Find where the given text appears and provide that cell's center as (X, Y) coordinate. 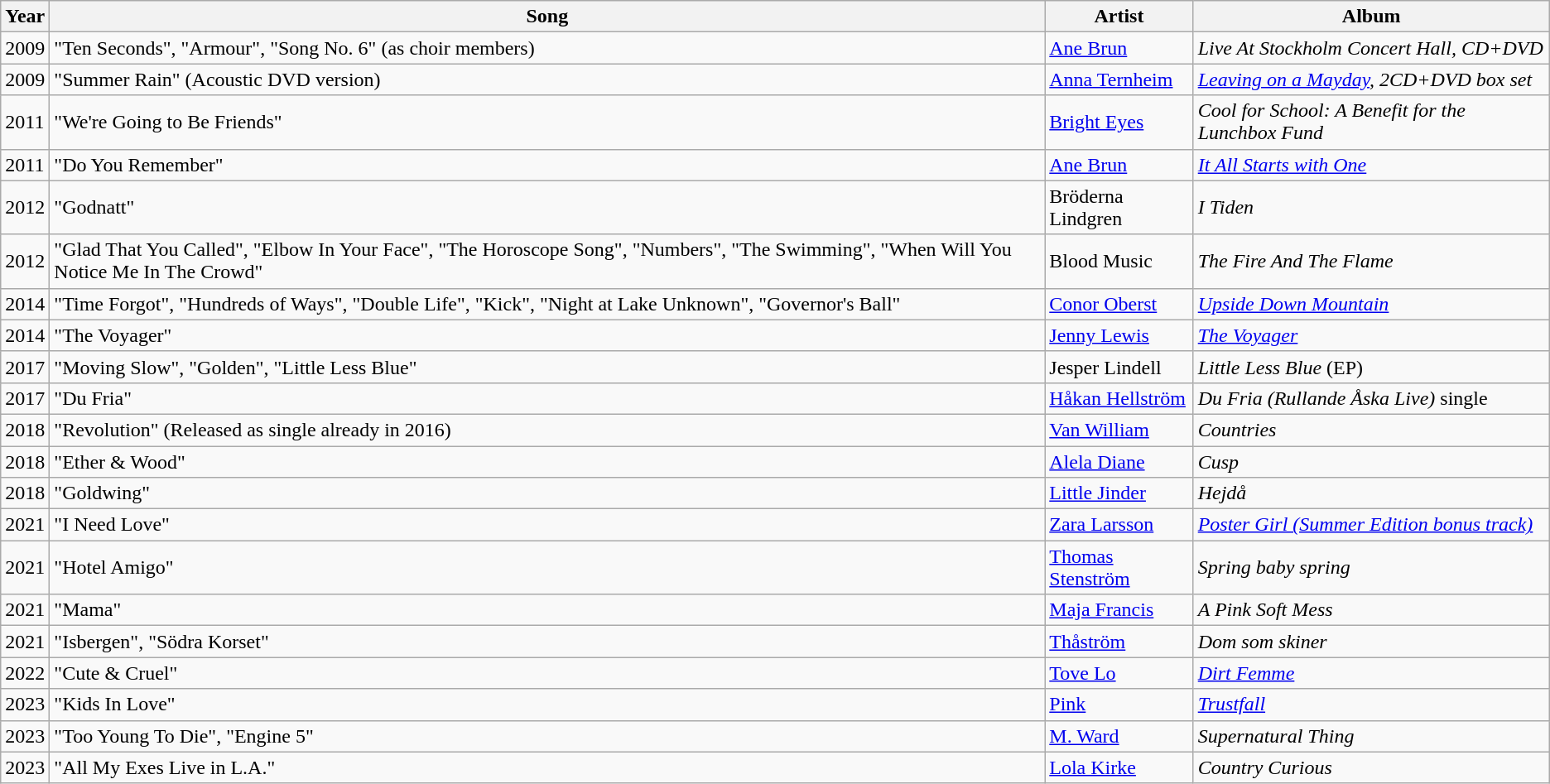
Countries (1371, 430)
Song (547, 17)
Little Jinder (1119, 493)
Hejdå (1371, 493)
"Cute & Cruel" (547, 673)
Artist (1119, 17)
"Time Forgot", "Hundreds of Ways", "Double Life", "Kick", "Night at Lake Unknown", "Governor's Ball" (547, 304)
"Kids In Love" (547, 705)
I Tiden (1371, 207)
"Goldwing" (547, 493)
Lola Kirke (1119, 767)
Du Fria (Rullande Åska Live) single (1371, 398)
"All My Exes Live in L.A." (547, 767)
Country Curious (1371, 767)
"Isbergen", "Södra Korset" (547, 642)
Year (25, 17)
"Too Young To Die", "Engine 5" (547, 736)
Tove Lo (1119, 673)
Bröderna Lindgren (1119, 207)
Pink (1119, 705)
"Ten Seconds", "Armour", "Song No. 6" (as choir members) (547, 48)
A Pink Soft Mess (1371, 610)
Jesper Lindell (1119, 367)
"Revolution" (Released as single already in 2016) (547, 430)
"Do You Remember" (547, 165)
Live At Stockholm Concert Hall, CD+DVD (1371, 48)
The Voyager (1371, 335)
Dirt Femme (1371, 673)
"Ether & Wood" (547, 461)
Van William (1119, 430)
"Godnatt" (547, 207)
Cusp (1371, 461)
Little Less Blue (EP) (1371, 367)
Blood Music (1119, 262)
The Fire And The Flame (1371, 262)
Conor Oberst (1119, 304)
M. Ward (1119, 736)
Zara Larsson (1119, 525)
Spring baby spring (1371, 568)
"I Need Love" (547, 525)
Upside Down Mountain (1371, 304)
"Summer Rain" (Acoustic DVD version) (547, 79)
Jenny Lewis (1119, 335)
"Moving Slow", "Golden", "Little Less Blue" (547, 367)
Poster Girl (Summer Edition bonus track) (1371, 525)
Maja Francis (1119, 610)
2022 (25, 673)
Cool for School: A Benefit for the Lunchbox Fund (1371, 123)
Leaving on a Mayday, 2CD+DVD box set (1371, 79)
"The Voyager" (547, 335)
Håkan Hellström (1119, 398)
It All Starts with One (1371, 165)
"Glad That You Called", "Elbow In Your Face", "The Horoscope Song", "Numbers", "The Swimming", "When Will You Notice Me In The Crowd" (547, 262)
Trustfall (1371, 705)
"Du Fria" (547, 398)
Alela Diane (1119, 461)
Album (1371, 17)
Supernatural Thing (1371, 736)
Bright Eyes (1119, 123)
Thomas Stenström (1119, 568)
Dom som skiner (1371, 642)
"We're Going to Be Friends" (547, 123)
Anna Ternheim (1119, 79)
"Mama" (547, 610)
Thåström (1119, 642)
"Hotel Amigo" (547, 568)
